Return the [X, Y] coordinate for the center point of the cell that contains the specified text.  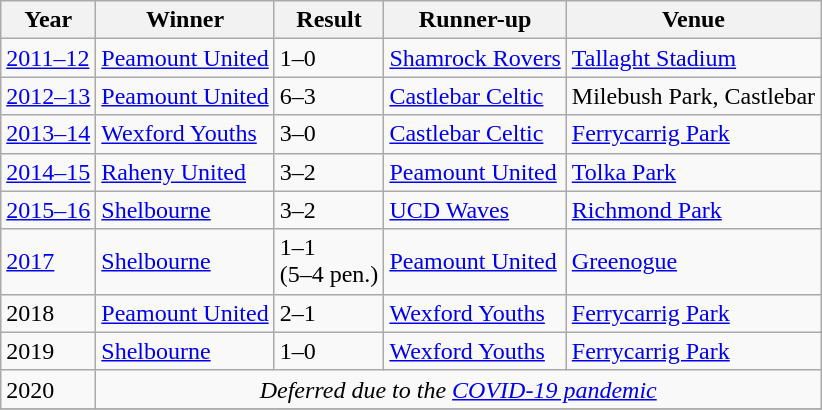
Tolka Park [693, 172]
2014–15 [48, 172]
2015–16 [48, 210]
Year [48, 20]
Winner [185, 20]
Shamrock Rovers [475, 58]
Raheny United [185, 172]
6–3 [329, 96]
2018 [48, 313]
Venue [693, 20]
UCD Waves [475, 210]
Milebush Park, Castlebar [693, 96]
Richmond Park [693, 210]
Result [329, 20]
2020 [48, 389]
2011–12 [48, 58]
2–1 [329, 313]
Runner-up [475, 20]
Deferred due to the COVID-19 pandemic [458, 389]
2012–13 [48, 96]
2017 [48, 262]
3–0 [329, 134]
2019 [48, 351]
Greenogue [693, 262]
2013–14 [48, 134]
1–1 (5–4 pen.) [329, 262]
Tallaght Stadium [693, 58]
